Pinpoint the cell where the given text exists, returning its [X, Y] midpoint coordinate. 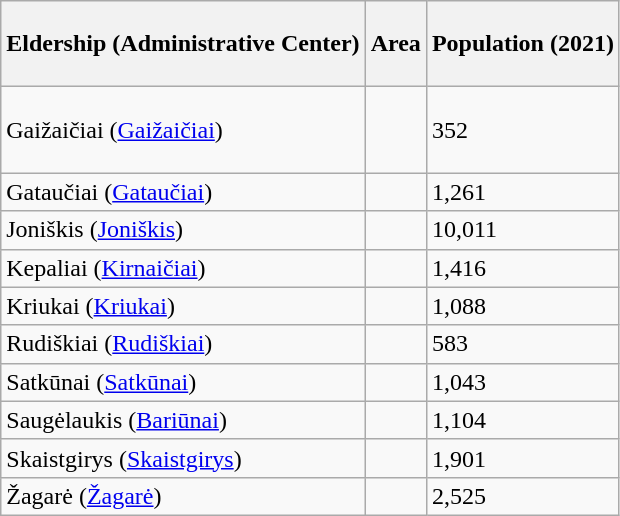
Gaižaičiai (Gaižaičiai) [183, 130]
Rudiškiai (Rudiškiai) [183, 344]
Skaistgirys (Skaistgirys) [183, 458]
Area [396, 44]
10,011 [522, 230]
352 [522, 130]
Saugėlaukis (Bariūnai) [183, 420]
1,261 [522, 192]
Kepaliai (Kirnaičiai) [183, 268]
1,104 [522, 420]
2,525 [522, 496]
1,416 [522, 268]
Žagarė (Žagarė) [183, 496]
Gataučiai (Gataučiai) [183, 192]
Kriukai (Kriukai) [183, 306]
1,901 [522, 458]
1,043 [522, 382]
583 [522, 344]
Eldership (Administrative Center) [183, 44]
Satkūnai (Satkūnai) [183, 382]
Population (2021) [522, 44]
Joniškis (Joniškis) [183, 230]
1,088 [522, 306]
